For the text-containing cell, return its midpoint in [x, y] coordinate format. 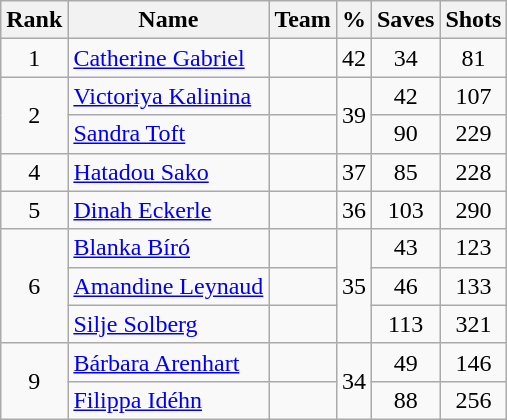
Silje Solberg [168, 324]
49 [405, 362]
228 [474, 172]
4 [34, 172]
Shots [474, 20]
256 [474, 400]
Dinah Eckerle [168, 210]
85 [405, 172]
2 [34, 115]
Blanka Bíró [168, 248]
81 [474, 58]
1 [34, 58]
113 [405, 324]
Bárbara Arenhart [168, 362]
Catherine Gabriel [168, 58]
43 [405, 248]
Hatadou Sako [168, 172]
123 [474, 248]
107 [474, 96]
Rank [34, 20]
% [354, 20]
133 [474, 286]
36 [354, 210]
37 [354, 172]
Saves [405, 20]
Victoriya Kalinina [168, 96]
88 [405, 400]
35 [354, 286]
146 [474, 362]
Team [303, 20]
6 [34, 286]
Name [168, 20]
321 [474, 324]
229 [474, 134]
290 [474, 210]
39 [354, 115]
9 [34, 381]
103 [405, 210]
Sandra Toft [168, 134]
90 [405, 134]
46 [405, 286]
Filippa Idéhn [168, 400]
5 [34, 210]
Amandine Leynaud [168, 286]
